Determine the (X, Y) coordinate at the center of the cell enclosing the given text.  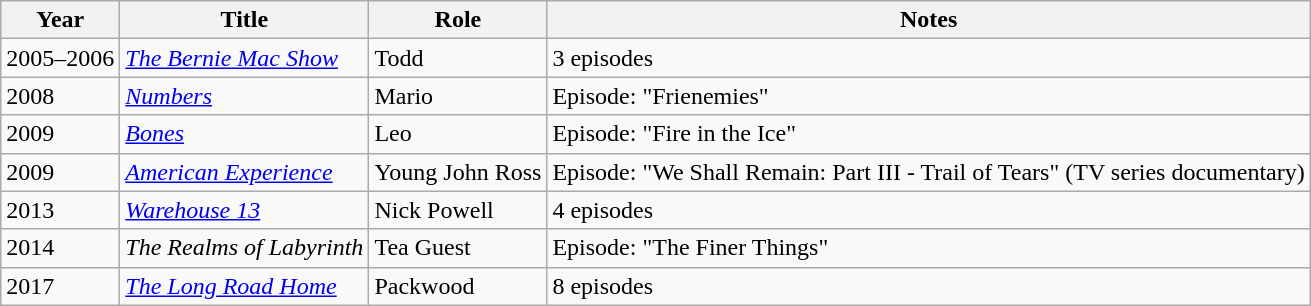
3 episodes (928, 58)
Warehouse 13 (244, 210)
The Bernie Mac Show (244, 58)
Leo (458, 134)
2013 (60, 210)
Todd (458, 58)
The Long Road Home (244, 286)
2008 (60, 96)
Episode: "We Shall Remain: Part III - Trail of Tears" (TV series documentary) (928, 172)
Title (244, 20)
2014 (60, 248)
Nick Powell (458, 210)
4 episodes (928, 210)
Tea Guest (458, 248)
2005–2006 (60, 58)
2017 (60, 286)
Episode: "Fire in the Ice" (928, 134)
American Experience (244, 172)
Numbers (244, 96)
Notes (928, 20)
Episode: "The Finer Things" (928, 248)
Young John Ross (458, 172)
Packwood (458, 286)
Year (60, 20)
Bones (244, 134)
Role (458, 20)
The Realms of Labyrinth (244, 248)
Mario (458, 96)
8 episodes (928, 286)
Episode: "Frienemies" (928, 96)
